Pinpoint the cell where the given text exists, returning its (X, Y) midpoint coordinate. 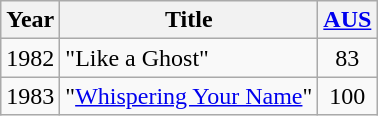
1983 (30, 96)
"Whispering Your Name" (189, 96)
Title (189, 20)
100 (348, 96)
Year (30, 20)
"Like a Ghost" (189, 58)
AUS (348, 20)
83 (348, 58)
1982 (30, 58)
